Provide the (x, y) coordinate of the cell's center where the given text is located.  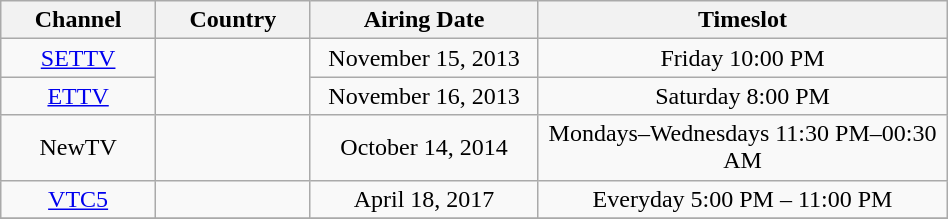
Saturday 8:00 PM (743, 96)
October 14, 2014 (424, 148)
VTC5 (78, 199)
Everyday 5:00 PM – 11:00 PM (743, 199)
Timeslot (743, 20)
SETTV (78, 58)
November 15, 2013 (424, 58)
Mondays–Wednesdays 11:30 PM–00:30 AM (743, 148)
Friday 10:00 PM (743, 58)
Country (234, 20)
ETTV (78, 96)
Airing Date (424, 20)
November 16, 2013 (424, 96)
Channel (78, 20)
April 18, 2017 (424, 199)
NewTV (78, 148)
